Identify which cell holds the provided text, then report its (X, Y) central coordinate. 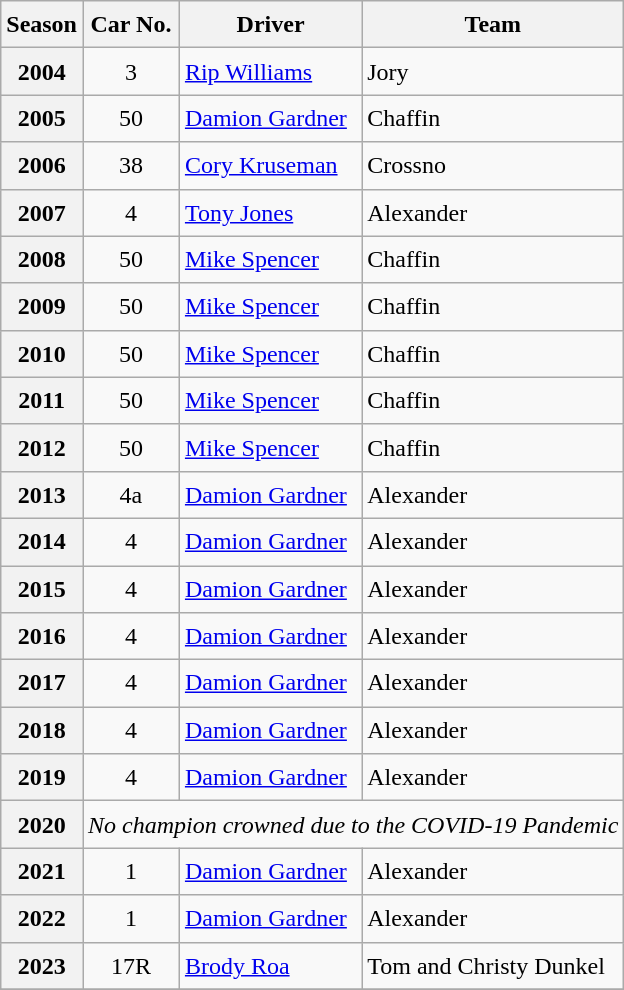
Tony Jones (270, 212)
2004 (42, 72)
2018 (42, 730)
Rip Williams (270, 72)
Cory Kruseman (270, 166)
2016 (42, 636)
38 (130, 166)
2011 (42, 400)
Season (42, 24)
2007 (42, 212)
2012 (42, 448)
2009 (42, 306)
17R (130, 966)
2021 (42, 872)
2005 (42, 118)
4a (130, 494)
2017 (42, 684)
Team (493, 24)
Brody Roa (270, 966)
No champion crowned due to the COVID-19 Pandemic (352, 824)
2022 (42, 918)
Car No. (130, 24)
2023 (42, 966)
3 (130, 72)
2006 (42, 166)
Tom and Christy Dunkel (493, 966)
2010 (42, 354)
2020 (42, 824)
Crossno (493, 166)
2015 (42, 590)
2019 (42, 778)
Jory (493, 72)
2014 (42, 542)
2013 (42, 494)
2008 (42, 260)
Driver (270, 24)
